Provide the (x, y) coordinate of the cell's center where the given text is located.  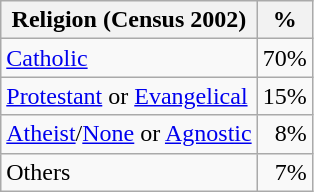
Atheist/None or Agnostic (129, 134)
Religion (Census 2002) (129, 20)
15% (284, 96)
8% (284, 134)
Catholic (129, 58)
% (284, 20)
70% (284, 58)
7% (284, 172)
Others (129, 172)
Protestant or Evangelical (129, 96)
